Identify which cell holds the provided text, then report its [X, Y] central coordinate. 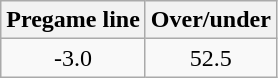
-3.0 [74, 58]
Over/under [210, 20]
Pregame line [74, 20]
52.5 [210, 58]
